Output the [X, Y] coordinate of the center of the cell containing the given text.  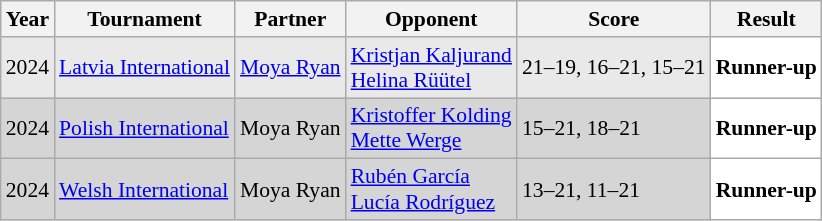
Partner [290, 19]
Polish International [144, 128]
21–19, 16–21, 15–21 [614, 68]
Tournament [144, 19]
Latvia International [144, 68]
15–21, 18–21 [614, 128]
Rubén García Lucía Rodríguez [432, 190]
Result [766, 19]
Kristoffer Kolding Mette Werge [432, 128]
Year [28, 19]
Opponent [432, 19]
Score [614, 19]
Welsh International [144, 190]
13–21, 11–21 [614, 190]
Kristjan Kaljurand Helina Rüütel [432, 68]
